Output the (X, Y) coordinate of the center of the cell containing the given text.  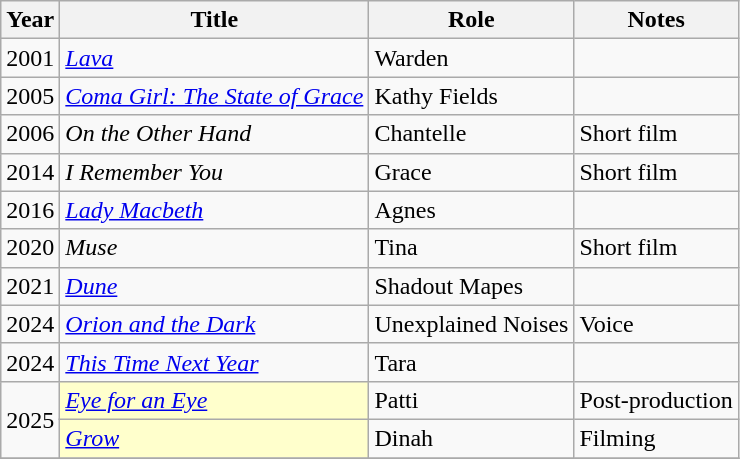
Chantelle (472, 134)
Lady Macbeth (214, 210)
2005 (30, 96)
Role (472, 20)
This Time Next Year (214, 362)
Lava (214, 58)
2006 (30, 134)
Unexplained Noises (472, 324)
Tara (472, 362)
2014 (30, 172)
Notes (656, 20)
2001 (30, 58)
Coma Girl: The State of Grace (214, 96)
2025 (30, 419)
Muse (214, 248)
I Remember You (214, 172)
Dune (214, 286)
Patti (472, 400)
2020 (30, 248)
Voice (656, 324)
Shadout Mapes (472, 286)
Orion and the Dark (214, 324)
On the Other Hand (214, 134)
2016 (30, 210)
Post-production (656, 400)
Year (30, 20)
Filming (656, 438)
Warden (472, 58)
Title (214, 20)
Eye for an Eye (214, 400)
Grace (472, 172)
2021 (30, 286)
Dinah (472, 438)
Agnes (472, 210)
Grow (214, 438)
Kathy Fields (472, 96)
Tina (472, 248)
